Scan for the cell matching the given text and deliver its (X, Y) coordinate at center. 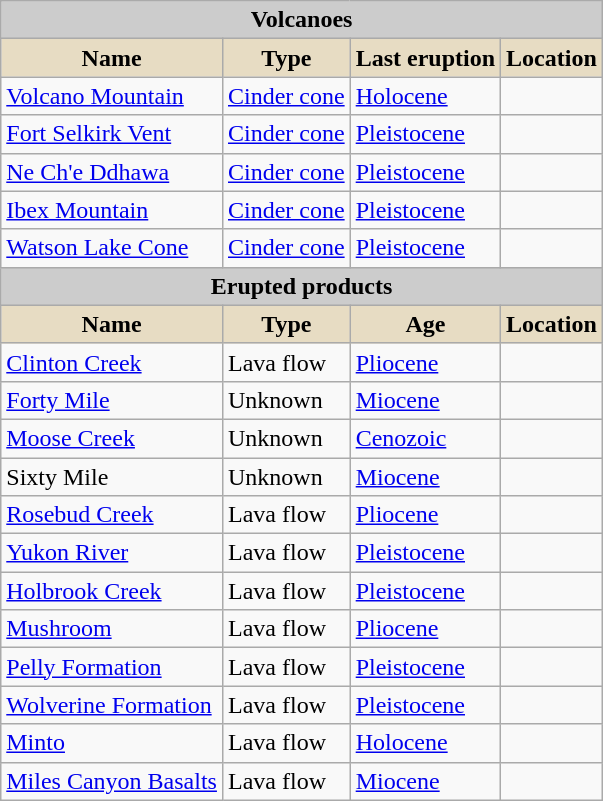
Mushroom (112, 629)
Ibex Mountain (112, 210)
Watson Lake Cone (112, 248)
Forty Mile (112, 400)
Pelly Formation (112, 667)
Wolverine Formation (112, 705)
Moose Creek (112, 438)
Age (425, 324)
Erupted products (302, 286)
Volcanoes (302, 20)
Fort Selkirk Vent (112, 134)
Ne Ch'e Ddhawa (112, 172)
Miles Canyon Basalts (112, 781)
Clinton Creek (112, 362)
Rosebud Creek (112, 515)
Cenozoic (425, 438)
Yukon River (112, 553)
Volcano Mountain (112, 96)
Minto (112, 743)
Sixty Mile (112, 477)
Holbrook Creek (112, 591)
Last eruption (425, 58)
